Return [X, Y] of the center of cell containing provided text 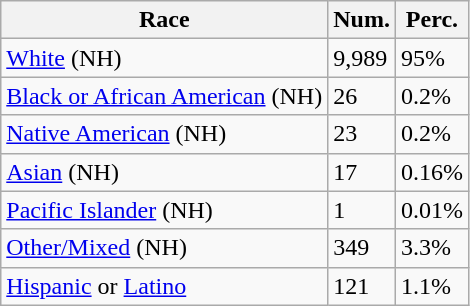
Asian (NH) [164, 172]
23 [362, 134]
3.3% [432, 248]
Num. [362, 20]
0.16% [432, 172]
Native American (NH) [164, 134]
Race [164, 20]
26 [362, 96]
121 [362, 286]
0.01% [432, 210]
White (NH) [164, 58]
1.1% [432, 286]
95% [432, 58]
Other/Mixed (NH) [164, 248]
349 [362, 248]
9,989 [362, 58]
Perc. [432, 20]
17 [362, 172]
1 [362, 210]
Black or African American (NH) [164, 96]
Pacific Islander (NH) [164, 210]
Hispanic or Latino [164, 286]
